Capture the cell that displays the provided text and extract its [x, y] central coordinate. 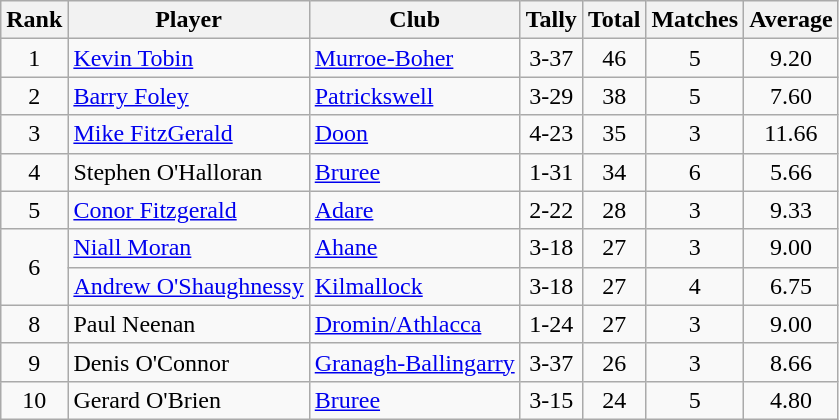
5.66 [792, 172]
Kilmallock [414, 286]
4-23 [551, 134]
Conor Fitzgerald [188, 210]
11.66 [792, 134]
Niall Moran [188, 248]
Patrickswell [414, 96]
3-29 [551, 96]
Average [792, 20]
Gerard O'Brien [188, 400]
2 [34, 96]
35 [614, 134]
2-22 [551, 210]
9.33 [792, 210]
1 [34, 58]
Granagh-Ballingarry [414, 362]
28 [614, 210]
46 [614, 58]
Rank [34, 20]
24 [614, 400]
Club [414, 20]
10 [34, 400]
Paul Neenan [188, 324]
Stephen O'Halloran [188, 172]
Murroe-Boher [414, 58]
1-31 [551, 172]
Ahane [414, 248]
1-24 [551, 324]
Dromin/Athlacca [414, 324]
9 [34, 362]
Barry Foley [188, 96]
Player [188, 20]
4.80 [792, 400]
Adare [414, 210]
Mike FitzGerald [188, 134]
Matches [695, 20]
8 [34, 324]
38 [614, 96]
Total [614, 20]
7.60 [792, 96]
Kevin Tobin [188, 58]
Denis O'Connor [188, 362]
Andrew O'Shaughnessy [188, 286]
Tally [551, 20]
6.75 [792, 286]
Doon [414, 134]
9.20 [792, 58]
34 [614, 172]
3-15 [551, 400]
26 [614, 362]
8.66 [792, 362]
